Return the [x, y] coordinate for the center point of the cell that contains the specified text.  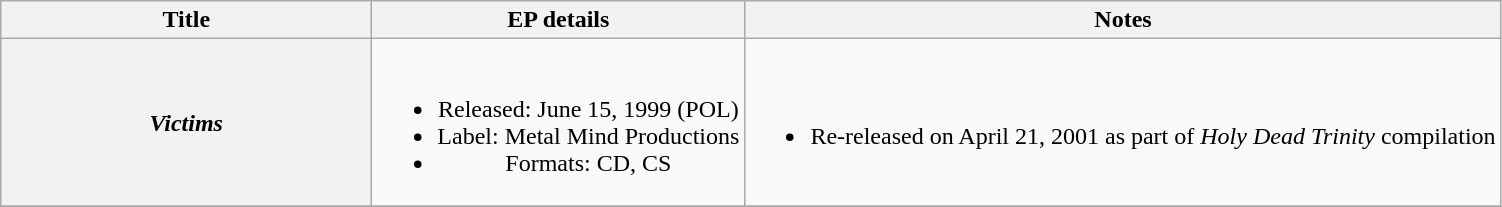
Victims [186, 122]
Notes [1123, 20]
Released: June 15, 1999 (POL)Label: Metal Mind ProductionsFormats: CD, CS [558, 122]
EP details [558, 20]
Re-released on April 21, 2001 as part of Holy Dead Trinity compilation [1123, 122]
Title [186, 20]
